Identify which cell holds the provided text, then report its [X, Y] central coordinate. 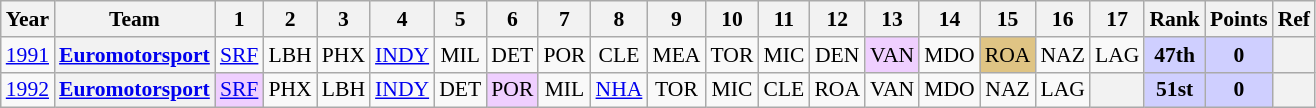
Ref [1294, 19]
12 [837, 19]
4 [402, 19]
MEA [676, 55]
13 [892, 19]
11 [784, 19]
3 [344, 19]
47th [1174, 55]
Points [1239, 19]
5 [460, 19]
1991 [28, 55]
6 [512, 19]
51st [1174, 90]
Rank [1174, 19]
7 [564, 19]
10 [732, 19]
2 [290, 19]
Team [134, 19]
Year [28, 19]
14 [950, 19]
1 [240, 19]
15 [1008, 19]
8 [620, 19]
16 [1062, 19]
DEN [837, 55]
9 [676, 19]
17 [1117, 19]
1992 [28, 90]
NHA [620, 90]
